For the text-containing cell, return its midpoint in (x, y) coordinate format. 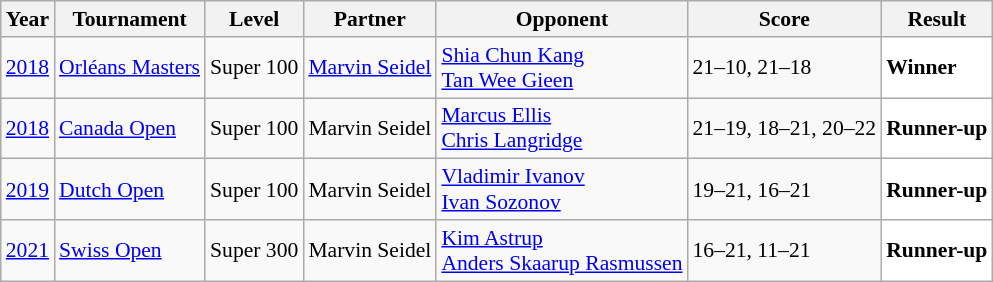
Tournament (130, 19)
16–21, 11–21 (785, 250)
Score (785, 19)
Super 300 (254, 250)
Kim Astrup Anders Skaarup Rasmussen (562, 250)
Winner (936, 68)
Dutch Open (130, 190)
Opponent (562, 19)
21–19, 18–21, 20–22 (785, 128)
2019 (28, 190)
Orléans Masters (130, 68)
Shia Chun Kang Tan Wee Gieen (562, 68)
Canada Open (130, 128)
Swiss Open (130, 250)
2021 (28, 250)
Marcus Ellis Chris Langridge (562, 128)
21–10, 21–18 (785, 68)
Partner (370, 19)
Result (936, 19)
Year (28, 19)
Vladimir Ivanov Ivan Sozonov (562, 190)
19–21, 16–21 (785, 190)
Level (254, 19)
